Detect which cell encompasses the target text, then output its (X, Y) center coordinate. 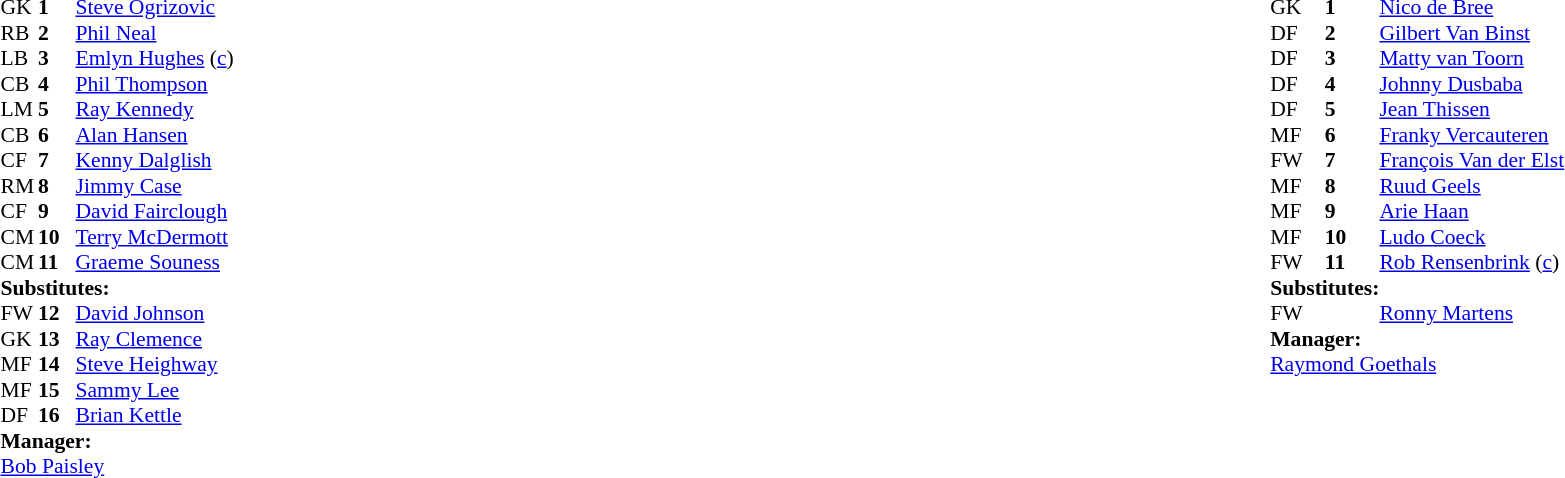
GK (19, 339)
Arie Haan (1472, 211)
Jimmy Case (155, 186)
Ronny Martens (1472, 313)
David Fairclough (155, 211)
RM (19, 186)
16 (57, 415)
Kenny Dalglish (155, 161)
RB (19, 33)
15 (57, 390)
Rob Rensenbrink (c) (1472, 263)
Ludo Coeck (1472, 237)
Johnny Dusbaba (1472, 84)
LM (19, 109)
Steve Heighway (155, 365)
David Johnson (155, 313)
Alan Hansen (155, 135)
Matty van Toorn (1472, 59)
Raymond Goethals (1417, 365)
Brian Kettle (155, 415)
13 (57, 339)
Ray Clemence (155, 339)
12 (57, 313)
LB (19, 59)
Franky Vercauteren (1472, 135)
Emlyn Hughes (c) (155, 59)
Jean Thissen (1472, 109)
Sammy Lee (155, 390)
Phil Thompson (155, 84)
Gilbert Van Binst (1472, 33)
François Van der Elst (1472, 161)
Terry McDermott (155, 237)
Ray Kennedy (155, 109)
14 (57, 365)
Graeme Souness (155, 263)
Phil Neal (155, 33)
Ruud Geels (1472, 186)
